Output the [X, Y] coordinate of the center of the cell containing the given text.  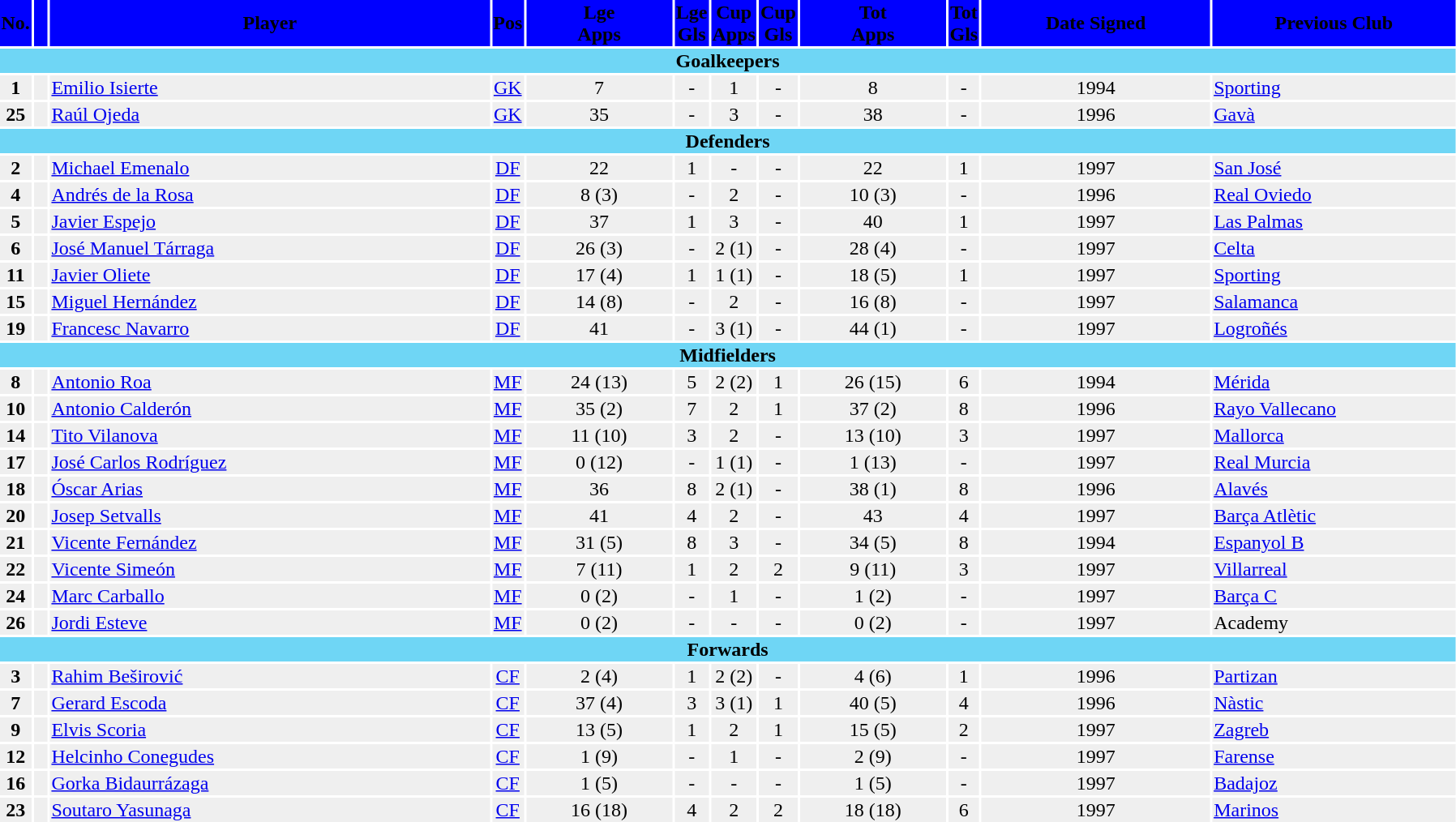
CupGls [778, 23]
Francesc Navarro [270, 328]
13 (5) [600, 730]
Academy [1334, 623]
2 (9) [872, 756]
Real Murcia [1334, 462]
Previous Club [1334, 23]
4 (6) [872, 676]
CupApps [734, 23]
14 (8) [600, 302]
Mallorca [1334, 435]
Gorka Bidaurrázaga [270, 783]
11 (10) [600, 435]
Raúl Ojeda [270, 114]
13 (10) [872, 435]
38 [872, 114]
TotApps [872, 23]
16 [15, 783]
37 [600, 221]
Celta [1334, 248]
0 (12) [600, 462]
Andrés de la Rosa [270, 195]
35 (2) [600, 409]
Javier Espejo [270, 221]
Antonio Calderón [270, 409]
37 (4) [600, 703]
Goalkeepers [728, 61]
10 [15, 409]
17 (4) [600, 275]
24 [15, 596]
11 [15, 275]
26 [15, 623]
Farense [1334, 756]
TotGls [964, 23]
Helcinho Conegudes [270, 756]
14 [15, 435]
Jordi Esteve [270, 623]
1 (2) [872, 596]
Pos [507, 23]
8 (3) [600, 195]
Rahim Beširović [270, 676]
34 (5) [872, 542]
Villarreal [1334, 569]
17 [15, 462]
Josep Setvalls [270, 516]
Marc Carballo [270, 596]
Gavà [1334, 114]
Vicente Simeón [270, 569]
37 (2) [872, 409]
44 (1) [872, 328]
7 (11) [600, 569]
40 [872, 221]
LgeGls [692, 23]
Tito Vilanova [270, 435]
2 (4) [600, 676]
26 (3) [600, 248]
43 [872, 516]
10 (3) [872, 195]
Marinos [1334, 810]
Midfielders [728, 355]
Las Palmas [1334, 221]
Forwards [728, 649]
Salamanca [1334, 302]
José Manuel Tárraga [270, 248]
18 (18) [872, 810]
Defenders [728, 141]
Barça C [1334, 596]
Óscar Arias [270, 489]
Elvis Scoria [270, 730]
26 (15) [872, 382]
18 [15, 489]
Player [270, 23]
Date Signed [1096, 23]
21 [15, 542]
1 (13) [872, 462]
9 (11) [872, 569]
Alavés [1334, 489]
Mérida [1334, 382]
Gerard Escoda [270, 703]
Javier Oliete [270, 275]
25 [15, 114]
Logroñés [1334, 328]
38 (1) [872, 489]
Barça Atlètic [1334, 516]
No. [15, 23]
Partizan [1334, 676]
José Carlos Rodríguez [270, 462]
16 (18) [600, 810]
35 [600, 114]
Rayo Vallecano [1334, 409]
Antonio Roa [270, 382]
1 (9) [600, 756]
Soutaro Yasunaga [270, 810]
36 [600, 489]
Vicente Fernández [270, 542]
San José [1334, 168]
16 (8) [872, 302]
Nàstic [1334, 703]
LgeApps [600, 23]
28 (4) [872, 248]
40 (5) [872, 703]
20 [15, 516]
Badajoz [1334, 783]
23 [15, 810]
19 [15, 328]
15 (5) [872, 730]
Miguel Hernández [270, 302]
Michael Emenalo [270, 168]
Emilio Isierte [270, 88]
31 (5) [600, 542]
18 (5) [872, 275]
15 [15, 302]
9 [15, 730]
Real Oviedo [1334, 195]
Zagreb [1334, 730]
Espanyol B [1334, 542]
24 (13) [600, 382]
12 [15, 756]
